Detect which cell encompasses the target text, then output its [X, Y] center coordinate. 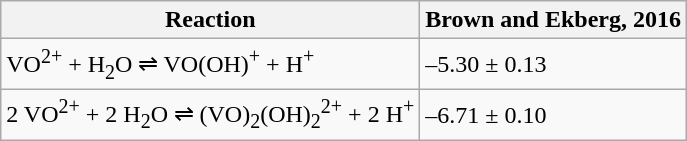
2 VO2+ + 2 H2O ⇌ (VO)2(OH)22+ + 2 H+ [210, 116]
–6.71 ± 0.10 [554, 116]
Reaction [210, 20]
–5.30 ± 0.13 [554, 64]
Brown and Ekberg, 2016 [554, 20]
VO2+ + H2O ⇌ VO(OH)+ + H+ [210, 64]
